From the cell containing the given text, extract its center point as [X, Y] coordinate. 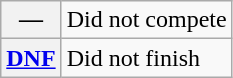
Did not finish [146, 58]
— [31, 20]
Did not compete [146, 20]
DNF [31, 58]
